Extract the (X, Y) coordinate from the center of the cell holding the provided text.  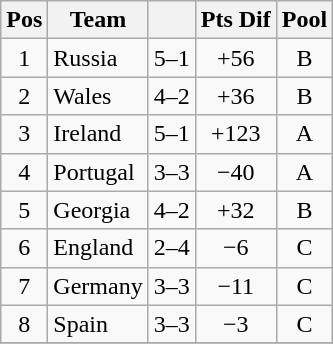
+32 (236, 210)
Wales (98, 96)
8 (24, 324)
3 (24, 134)
Germany (98, 286)
+36 (236, 96)
−3 (236, 324)
2–4 (172, 248)
Spain (98, 324)
7 (24, 286)
−40 (236, 172)
+56 (236, 58)
Pos (24, 20)
Pool (304, 20)
England (98, 248)
Pts Dif (236, 20)
Ireland (98, 134)
2 (24, 96)
4 (24, 172)
Team (98, 20)
1 (24, 58)
Portugal (98, 172)
6 (24, 248)
+123 (236, 134)
5 (24, 210)
−6 (236, 248)
Russia (98, 58)
−11 (236, 286)
Georgia (98, 210)
